For the text-containing cell, return its midpoint in (x, y) coordinate format. 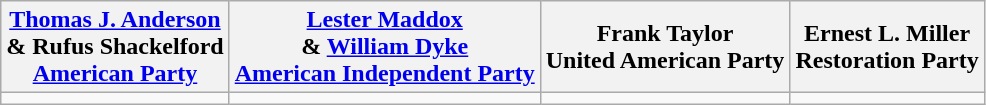
Thomas J. Anderson & Rufus ShackelfordAmerican Party (115, 47)
Ernest L. MillerRestoration Party (887, 47)
Lester Maddox & William DykeAmerican Independent Party (384, 47)
Frank TaylorUnited American Party (665, 47)
